Provide the [x, y] coordinate of the cell's center where the given text is located.  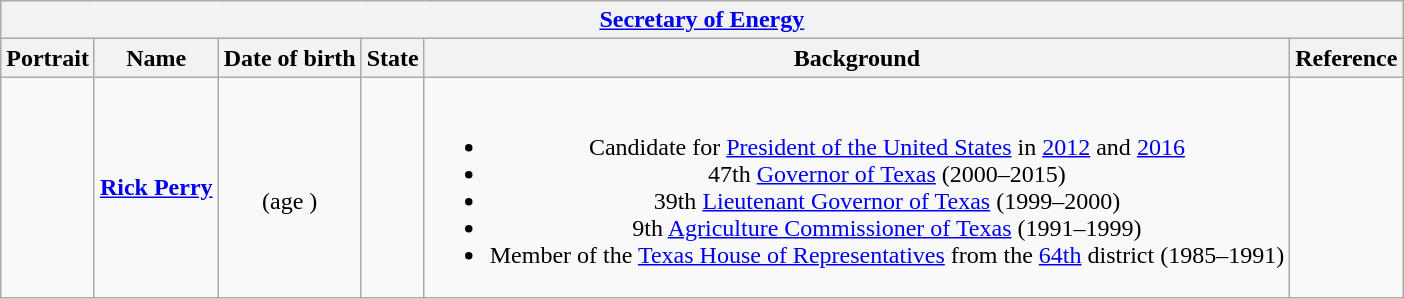
Name [156, 58]
Rick Perry [156, 188]
Portrait [48, 58]
State [392, 58]
Date of birth [290, 58]
Reference [1346, 58]
Secretary of Energy [702, 20]
Background [856, 58]
(age ) [290, 188]
